For the text-containing cell, return its midpoint in (X, Y) coordinate format. 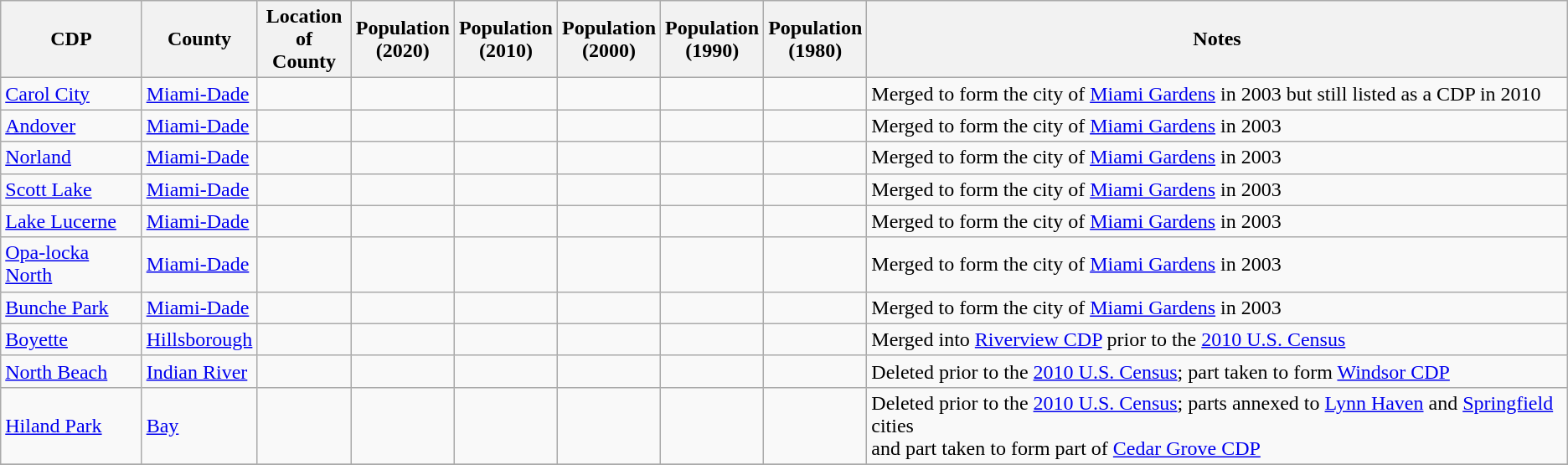
Merged into Riverview CDP prior to the 2010 U.S. Census (1217, 339)
Andover (71, 126)
Population (2010) (506, 39)
Location of County (304, 39)
County (199, 39)
Bay (199, 426)
Hillsborough (199, 339)
Deleted prior to the 2010 U.S. Census; parts annexed to Lynn Haven and Springfield citiesand part taken to form part of Cedar Grove CDP (1217, 426)
Scott Lake (71, 189)
North Beach (71, 371)
Lake Lucerne (71, 221)
Bunche Park (71, 307)
CDP (71, 39)
Boyette (71, 339)
Deleted prior to the 2010 U.S. Census; part taken to form Windsor CDP (1217, 371)
Population (1980) (816, 39)
Population (2000) (608, 39)
Norland (71, 158)
Indian River (199, 371)
Hiland Park (71, 426)
Population (2020) (402, 39)
Population (1990) (712, 39)
Opa-locka North (71, 265)
Notes (1217, 39)
Merged to form the city of Miami Gardens in 2003 but still listed as a CDP in 2010 (1217, 94)
Carol City (71, 94)
